Provide the (X, Y) coordinate of the cell's center where the given text is located.  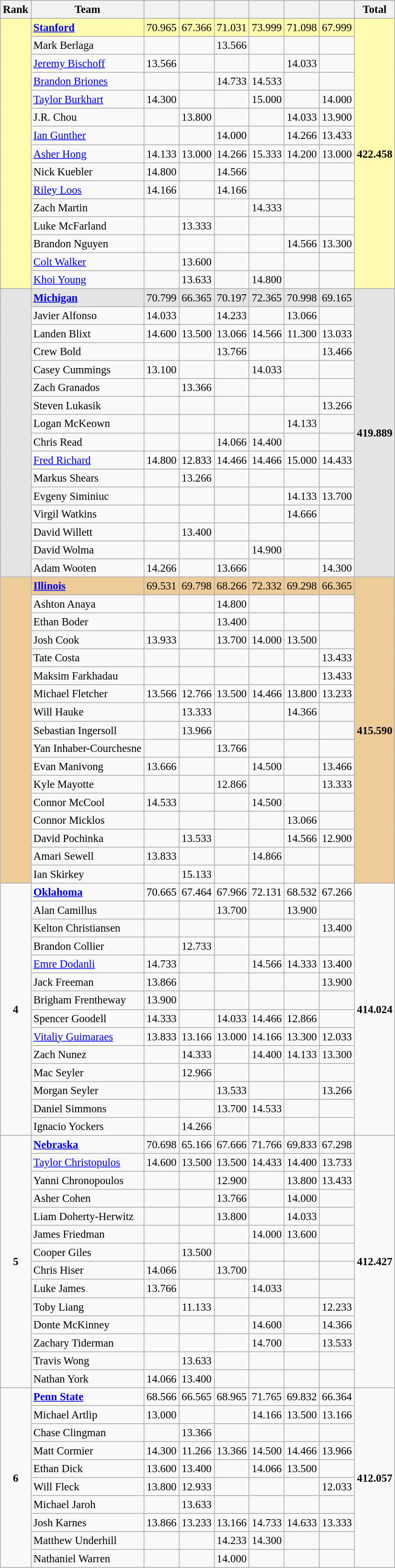
Josh Karnes (88, 1523)
Logan McKeown (88, 424)
Taylor Christopulos (88, 1163)
Mark Berlaga (88, 46)
Markus Shears (88, 478)
Chase Clingman (88, 1433)
14.866 (266, 856)
J.R. Chou (88, 117)
71.031 (232, 28)
71.766 (266, 1144)
70.698 (162, 1144)
Michigan (88, 298)
69.798 (196, 586)
67.999 (337, 28)
419.889 (374, 433)
Matt Cormier (88, 1451)
67.464 (196, 892)
69.298 (302, 586)
Jeremy Bischoff (88, 64)
68.965 (232, 1397)
72.365 (266, 298)
70.965 (162, 28)
4 (16, 1009)
12.766 (196, 694)
70.197 (232, 298)
Ignacio Yockers (88, 1127)
15.133 (196, 874)
14.900 (266, 550)
Maksim Farkhadau (88, 676)
69.165 (337, 298)
13.933 (162, 640)
71.765 (266, 1397)
68.266 (232, 586)
Kyle Mayotte (88, 784)
Nebraska (88, 1144)
70.998 (302, 298)
Yan Inhaber-Courchesne (88, 748)
Josh Cook (88, 640)
66.364 (337, 1397)
69.531 (162, 586)
Zachary Tiderman (88, 1343)
67.298 (337, 1144)
Nathan York (88, 1379)
14.700 (266, 1343)
Zach Nunez (88, 1054)
Brandon Nguyen (88, 244)
Colt Walker (88, 262)
Michael Fletcher (88, 694)
Kelton Christiansen (88, 928)
67.366 (196, 28)
Asher Cohen (88, 1199)
Michael Jaroh (88, 1505)
Asher Hong (88, 154)
Illinois (88, 586)
Ian Skirkey (88, 874)
Toby Liang (88, 1307)
Rank (16, 10)
Zach Granados (88, 388)
Javier Alfonso (88, 316)
13.033 (337, 334)
Will Hauke (88, 712)
415.590 (374, 730)
Casey Cummings (88, 370)
6 (16, 1478)
Nick Kuebler (88, 172)
Donte McKinney (88, 1325)
Penn State (88, 1397)
422.458 (374, 154)
Ashton Anaya (88, 604)
Alan Camillus (88, 911)
14.666 (302, 514)
Michael Artlip (88, 1415)
Tate Costa (88, 658)
15.333 (266, 154)
68.566 (162, 1397)
412.057 (374, 1478)
73.999 (266, 28)
11.266 (196, 1451)
Taylor Burkhart (88, 100)
Connor McCool (88, 802)
Luke James (88, 1289)
65.166 (196, 1144)
12.933 (196, 1487)
Liam Doherty-Herwitz (88, 1217)
Ethan Dick (88, 1469)
12.966 (196, 1072)
Chris Read (88, 442)
Fred Richard (88, 460)
70.665 (162, 892)
Daniel Simmons (88, 1108)
412.427 (374, 1261)
Chris Hiser (88, 1270)
68.532 (302, 892)
66.565 (196, 1397)
Crew Bold (88, 352)
Steven Lukasik (88, 406)
12.233 (337, 1307)
71.098 (302, 28)
Evgeny Siminiuc (88, 496)
67.266 (337, 892)
Landen Blixt (88, 334)
13.733 (337, 1163)
Team (88, 10)
14.200 (302, 154)
Ethan Boder (88, 622)
5 (16, 1261)
Brandon Collier (88, 946)
13.100 (162, 370)
14.633 (302, 1523)
Virgil Watkins (88, 514)
Sebastian Ingersoll (88, 730)
David Willett (88, 532)
Emre Dodanli (88, 964)
Yanni Chronopoulos (88, 1181)
69.833 (302, 1144)
Khoi Young (88, 280)
Zach Martin (88, 208)
Riley Loos (88, 190)
Luke McFarland (88, 226)
67.666 (232, 1144)
Brandon Briones (88, 81)
Vitaliy Guimaraes (88, 1037)
Will Fleck (88, 1487)
11.133 (196, 1307)
Brigham Frentheway (88, 1001)
Spencer Goodell (88, 1018)
11.300 (302, 334)
67.966 (232, 892)
12.733 (196, 946)
69.832 (302, 1397)
Stanford (88, 28)
Mac Seyler (88, 1072)
Travis Wong (88, 1360)
Matthew Underhill (88, 1541)
70.799 (162, 298)
Jack Freeman (88, 982)
David Wolma (88, 550)
Morgan Seyler (88, 1091)
Ian Gunther (88, 136)
72.131 (266, 892)
Nathaniel Warren (88, 1559)
Adam Wooten (88, 568)
Connor Micklos (88, 820)
James Friedman (88, 1234)
414.024 (374, 1009)
Cooper Giles (88, 1253)
Evan Manivong (88, 766)
Oklahoma (88, 892)
12.833 (196, 460)
Amari Sewell (88, 856)
72.332 (266, 586)
David Pochinka (88, 838)
Total (374, 10)
